Output the (X, Y) coordinate of the center of the cell containing the given text.  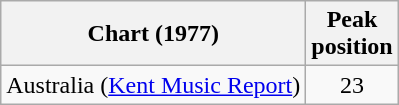
Peakposition (352, 34)
Chart (1977) (154, 34)
Australia (Kent Music Report) (154, 85)
23 (352, 85)
